Provide the [x, y] coordinate of the cell's center where the given text is located.  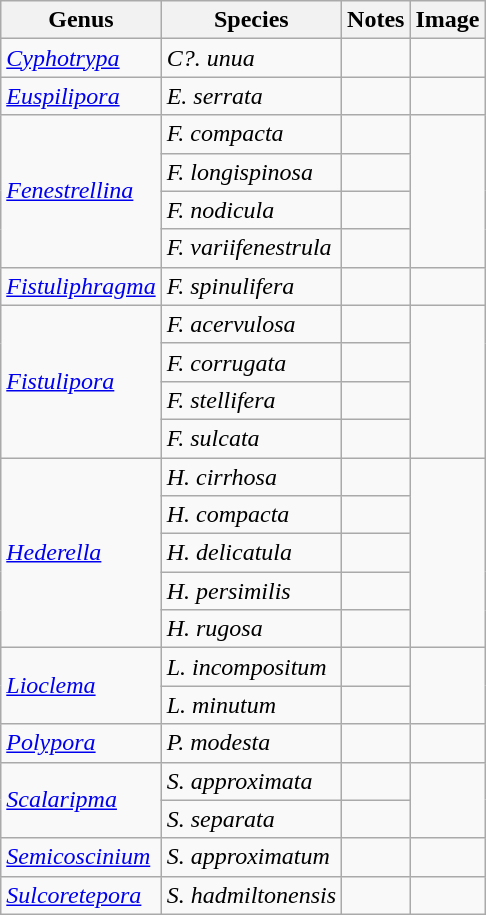
Scalaripma [81, 800]
H. delicatula [251, 553]
S. hadmiltonensis [251, 895]
Sulcoretepora [81, 895]
F. compacta [251, 134]
F. corrugata [251, 362]
Genus [81, 20]
Fenestrellina [81, 191]
Semicoscinium [81, 857]
Cyphotrypa [81, 58]
E. serrata [251, 96]
Image [448, 20]
F. sulcata [251, 438]
F. longispinosa [251, 172]
S. approximatum [251, 857]
Species [251, 20]
L. minutum [251, 705]
L. incompositum [251, 667]
F. nodicula [251, 210]
Fistulipora [81, 381]
Notes [376, 20]
H. cirrhosa [251, 477]
F. acervulosa [251, 324]
H. compacta [251, 515]
F. stellifera [251, 400]
H. rugosa [251, 629]
Fistuliphragma [81, 286]
H. persimilis [251, 591]
C?. unua [251, 58]
F. spinulifera [251, 286]
Euspilipora [81, 96]
S. approximata [251, 781]
F. variifenestrula [251, 248]
Polypora [81, 743]
S. separata [251, 819]
Lioclema [81, 686]
P. modesta [251, 743]
Hederella [81, 553]
